Search for the cell housing the specified text and yield its [X, Y] center coordinate. 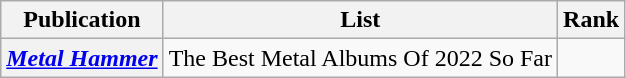
List [360, 20]
The Best Metal Albums Of 2022 So Far [360, 58]
Publication [82, 20]
Rank [592, 20]
Metal Hammer [82, 58]
